Pinpoint the cell where the given text exists, returning its (X, Y) midpoint coordinate. 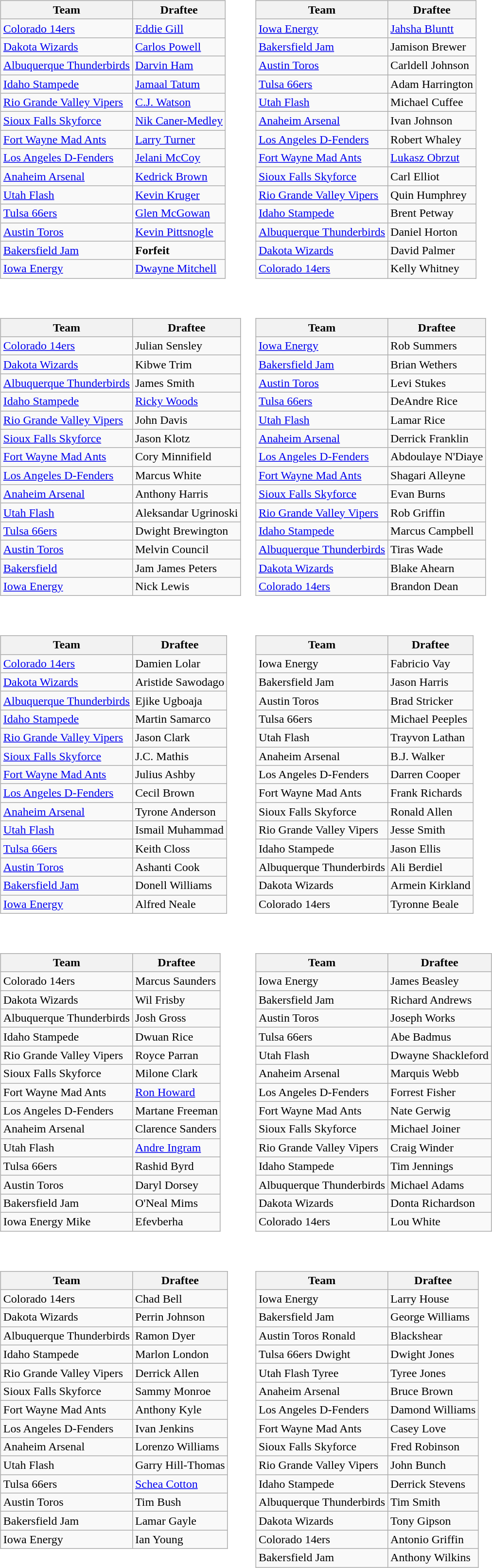
C.J. Watson (179, 103)
O'Neal Mims (176, 1203)
John Davis (186, 420)
Quin Humphrey (432, 195)
Ricky Woods (186, 401)
Michael Adams (439, 1185)
Larry Turner (179, 139)
Rob Griffin (437, 512)
Michael Peeples (431, 719)
Kedrick Brown (179, 176)
Jason Klotz (186, 438)
Tim Jennings (439, 1166)
Antonio Griffin (433, 1539)
Ivan Jenkins (180, 1429)
Rashid Byrd (176, 1166)
Ramon Dyer (180, 1336)
Bruce Brown (433, 1391)
Tyronne Beale (431, 904)
Tim Smith (433, 1502)
Wil Frisby (176, 1000)
Derrick Stevens (433, 1484)
Levi Stukes (437, 383)
Josh Gross (176, 1018)
Armein Kirkland (431, 886)
Kibwe Trim (186, 365)
Glen McGowan (179, 213)
Nik Caner-Medley (179, 121)
DeAndre Rice (437, 401)
Donta Richardson (439, 1203)
Lou White (439, 1221)
Marcus White (186, 475)
Jason Harris (431, 682)
Daniel Horton (432, 232)
J.C. Mathis (179, 756)
Martin Samarco (179, 719)
Daryl Dorsey (176, 1185)
B.J. Walker (431, 756)
Carlos Powell (179, 47)
Julian Sensley (186, 346)
George Williams (433, 1317)
Ali Berdiel (431, 867)
Brandon Dean (437, 587)
Jelani McCoy (179, 158)
Marlon London (180, 1354)
Jesse Smith (431, 830)
Michael Cuffee (432, 103)
Lukasz Obrzut (432, 158)
David Palmer (432, 250)
Tim Bush (180, 1502)
Derrick Franklin (437, 438)
Melvin Council (186, 549)
Iowa Energy Mike (66, 1221)
Darvin Ham (179, 65)
Dwight Brewington (186, 531)
Milone Clark (176, 1074)
Jam James Peters (186, 568)
Utah Flash Tyree (322, 1373)
Kelly Whitney (432, 269)
Aristide Sawodago (179, 682)
Martane Freeman (176, 1111)
Tyree Jones (433, 1373)
Damond Williams (433, 1410)
Efevberha (176, 1221)
Blackshear (433, 1336)
Fabricio Vay (431, 663)
Frank Richards (431, 793)
Chad Bell (180, 1299)
Garry Hill-Thomas (180, 1465)
Robert Whaley (432, 139)
Casey Love (433, 1429)
Anthony Harris (186, 494)
Eddie Gill (179, 28)
Keith Closs (179, 849)
Abdoulaye N'Diaye (437, 457)
Anthony Wilkins (433, 1558)
Brian Wethers (437, 365)
Austin Toros Ronald (322, 1336)
Evan Burns (437, 494)
Dwight Jones (433, 1354)
Ron Howard (176, 1092)
Julius Ashby (179, 775)
Rob Summers (437, 346)
Ashanti Cook (179, 867)
Perrin Johnson (180, 1317)
Craig Winder (439, 1148)
Marquis Webb (439, 1074)
Lorenzo Williams (180, 1447)
Jamaal Tatum (179, 84)
Brent Petway (432, 213)
Fred Robinson (433, 1447)
Nate Gerwig (439, 1111)
Ejike Ugboaja (179, 700)
Derrick Allen (180, 1373)
Tony Gipson (433, 1521)
Anthony Kyle (180, 1410)
Lamar Rice (437, 420)
Kevin Pittsnogle (179, 232)
Forfeit (179, 250)
Cecil Brown (179, 793)
James Beasley (439, 981)
Brad Stricker (431, 700)
Michael Joiner (439, 1129)
Donell Williams (179, 886)
Aleksandar Ugrinoski (186, 512)
Forrest Fisher (439, 1092)
Nick Lewis (186, 587)
Tyrone Anderson (179, 812)
Schea Cotton (180, 1484)
Joseph Works (439, 1018)
Dwuan Rice (176, 1037)
Bakersfield (66, 568)
Clarence Sanders (176, 1129)
Carl Elliot (432, 176)
Shagari Alleyne (437, 475)
Tulsa 66ers Dwight (322, 1354)
Ismail Muhammad (179, 830)
Abe Badmus (439, 1037)
Jahsha Bluntt (432, 28)
Jamison Brewer (432, 47)
Blake Ahearn (437, 568)
John Bunch (433, 1465)
Sammy Monroe (180, 1391)
Cory Minnifield (186, 457)
Ivan Johnson (432, 121)
Andre Ingram (176, 1148)
Damien Lolar (179, 663)
Trayvon Lathan (431, 737)
Royce Parran (176, 1055)
Larry House (433, 1299)
Carldell Johnson (432, 65)
Lamar Gayle (180, 1521)
Jason Clark (179, 737)
Darren Cooper (431, 775)
Alfred Neale (179, 904)
Ian Young (180, 1539)
Ronald Allen (431, 812)
Dwayne Mitchell (179, 269)
Kevin Kruger (179, 195)
Jason Ellis (431, 849)
Marcus Campbell (437, 531)
Richard Andrews (439, 1000)
James Smith (186, 383)
Adam Harrington (432, 84)
Tiras Wade (437, 549)
Marcus Saunders (176, 981)
Dwayne Shackleford (439, 1055)
